Return the [X, Y] coordinate for the center point of the cell that contains the specified text.  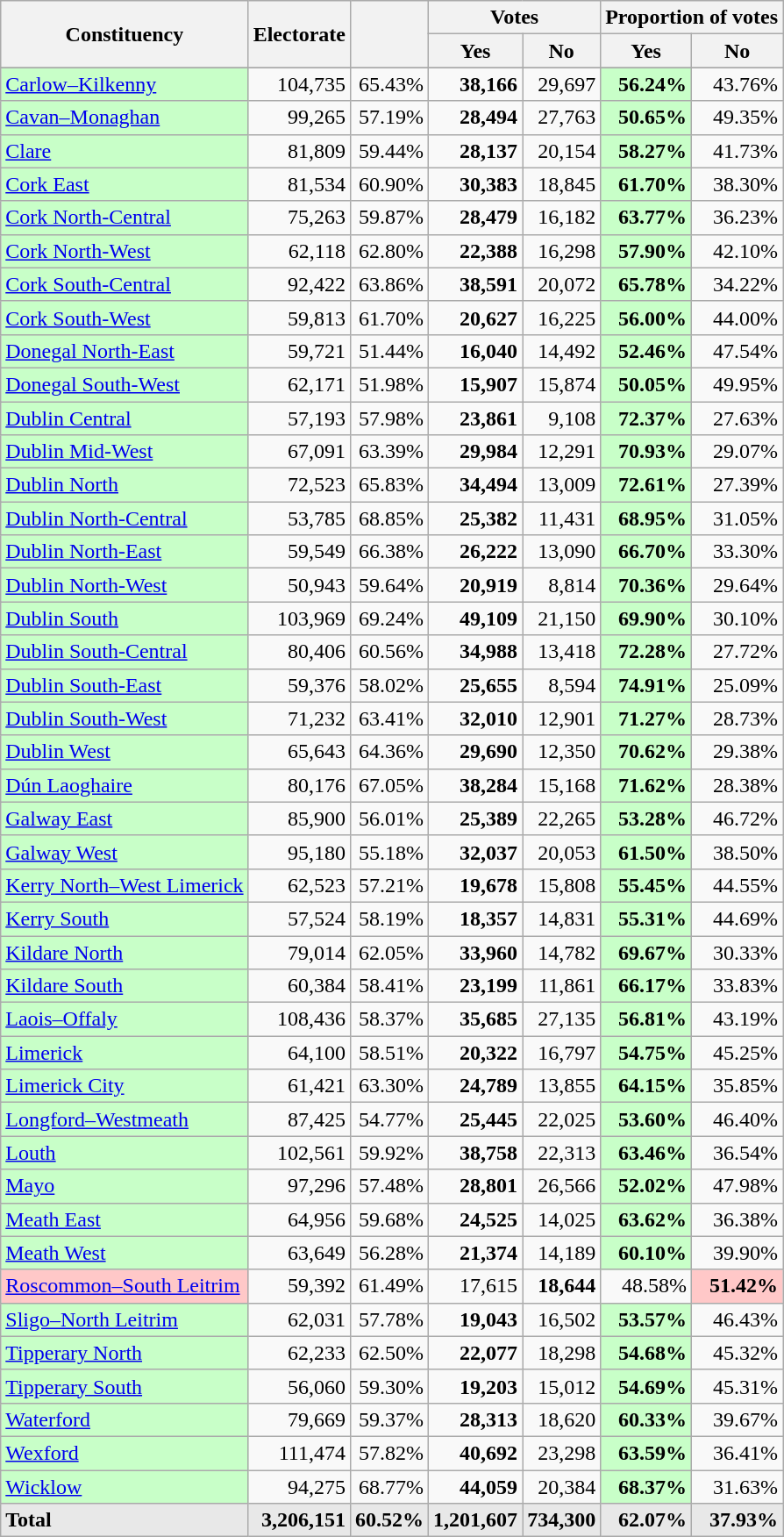
20,322 [475, 1053]
40,692 [475, 1453]
Galway West [125, 852]
Meath West [125, 1253]
60.10% [646, 1253]
87,425 [299, 1119]
31.05% [738, 518]
59.87% [389, 218]
20,072 [561, 284]
11,431 [561, 518]
72.28% [646, 652]
22,077 [475, 1353]
56,060 [299, 1386]
59.30% [389, 1386]
59.44% [389, 151]
53.60% [646, 1119]
44.00% [738, 318]
45.31% [738, 1386]
14,492 [561, 351]
58.19% [389, 919]
8,594 [561, 685]
Dublin Central [125, 418]
47.98% [738, 1186]
Dublin South-East [125, 685]
28,494 [475, 118]
43.76% [738, 84]
67.05% [389, 785]
64,956 [299, 1219]
28,801 [475, 1186]
22,265 [561, 819]
27,135 [561, 1019]
57.90% [646, 251]
13,090 [561, 552]
44,059 [475, 1487]
71.62% [646, 785]
15,168 [561, 785]
Dublin North-Central [125, 518]
46.40% [738, 1119]
36.41% [738, 1453]
Kildare South [125, 986]
29,697 [561, 84]
27.63% [738, 418]
62,171 [299, 384]
75,263 [299, 218]
59.64% [389, 585]
28.38% [738, 785]
62,031 [299, 1319]
70.36% [646, 585]
Sligo–North Leitrim [125, 1319]
68.37% [646, 1487]
57.82% [389, 1453]
Cork South-Central [125, 284]
61.49% [389, 1286]
61.50% [646, 852]
65.43% [389, 84]
Galway East [125, 819]
Roscommon–South Leitrim [125, 1286]
58.41% [389, 986]
95,180 [299, 852]
Cork South-West [125, 318]
12,350 [561, 752]
62.07% [646, 1520]
25,445 [475, 1119]
62.05% [389, 952]
Wexford [125, 1453]
18,357 [475, 919]
79,669 [299, 1419]
23,298 [561, 1453]
29.38% [738, 752]
34,494 [475, 485]
56.81% [646, 1019]
30,383 [475, 184]
66.70% [646, 552]
58.51% [389, 1053]
81,534 [299, 184]
50,943 [299, 585]
14,782 [561, 952]
Meath East [125, 1219]
32,037 [475, 852]
92,422 [299, 284]
70.62% [646, 752]
80,176 [299, 785]
51.44% [389, 351]
64.36% [389, 752]
81,809 [299, 151]
28.73% [738, 718]
3,206,151 [299, 1520]
17,615 [475, 1286]
63.41% [389, 718]
62.50% [389, 1353]
25,389 [475, 819]
16,797 [561, 1053]
38.30% [738, 184]
56.24% [646, 84]
59.37% [389, 1419]
22,313 [561, 1153]
72.37% [646, 418]
71,232 [299, 718]
39.90% [738, 1253]
63.59% [646, 1453]
20,053 [561, 852]
13,009 [561, 485]
Tipperary North [125, 1353]
15,012 [561, 1386]
60.52% [389, 1520]
49.35% [738, 118]
34,988 [475, 652]
80,406 [299, 652]
38,758 [475, 1153]
68.77% [389, 1487]
Dún Laoghaire [125, 785]
57,193 [299, 418]
66.38% [389, 552]
21,150 [561, 618]
44.69% [738, 919]
Cork North-Central [125, 218]
Dublin Mid-West [125, 452]
22,025 [561, 1119]
102,561 [299, 1153]
59,721 [299, 351]
20,384 [561, 1487]
28,313 [475, 1419]
63.62% [646, 1219]
18,298 [561, 1353]
29.07% [738, 452]
Constituency [125, 34]
13,418 [561, 652]
55.31% [646, 919]
18,620 [561, 1419]
Clare [125, 151]
Dublin South-Central [125, 652]
24,525 [475, 1219]
11,861 [561, 986]
58.02% [389, 685]
19,203 [475, 1386]
Dublin North-West [125, 585]
23,199 [475, 986]
16,182 [561, 218]
20,919 [475, 585]
Cavan–Monaghan [125, 118]
Limerick City [125, 1086]
Mayo [125, 1186]
Dublin South [125, 618]
64.15% [646, 1086]
27.72% [738, 652]
30.10% [738, 618]
43.19% [738, 1019]
97,296 [299, 1186]
59.92% [389, 1153]
38.50% [738, 852]
51.42% [738, 1286]
13,855 [561, 1086]
57,524 [299, 919]
56.28% [389, 1253]
54.69% [646, 1386]
15,907 [475, 384]
Electorate [299, 34]
16,225 [561, 318]
59.68% [389, 1219]
63.39% [389, 452]
49.95% [738, 384]
Dublin South-West [125, 718]
Votes [515, 18]
38,166 [475, 84]
39.67% [738, 1419]
99,265 [299, 118]
52.02% [646, 1186]
103,969 [299, 618]
Wicklow [125, 1487]
37.93% [738, 1520]
108,436 [299, 1019]
65.78% [646, 284]
16,040 [475, 351]
51.98% [389, 384]
20,154 [561, 151]
46.72% [738, 819]
59,392 [299, 1286]
Carlow–Kilkenny [125, 84]
16,298 [561, 251]
53.28% [646, 819]
54.77% [389, 1119]
57.21% [389, 885]
57.48% [389, 1186]
33.30% [738, 552]
60.33% [646, 1419]
Kerry South [125, 919]
15,874 [561, 384]
63.86% [389, 284]
50.05% [646, 384]
18,845 [561, 184]
38,284 [475, 785]
26,222 [475, 552]
Louth [125, 1153]
29.64% [738, 585]
28,137 [475, 151]
23,861 [475, 418]
12,291 [561, 452]
Donegal South-West [125, 384]
30.33% [738, 952]
22,388 [475, 251]
Proportion of votes [692, 18]
70.93% [646, 452]
34.22% [738, 284]
16,502 [561, 1319]
25.09% [738, 685]
19,043 [475, 1319]
59,549 [299, 552]
46.43% [738, 1319]
55.45% [646, 885]
54.68% [646, 1353]
62,523 [299, 885]
Dublin North-East [125, 552]
47.54% [738, 351]
36.38% [738, 1219]
14,025 [561, 1219]
Tipperary South [125, 1386]
52.46% [646, 351]
58.37% [389, 1019]
33,960 [475, 952]
14,831 [561, 919]
63,649 [299, 1253]
63.30% [389, 1086]
72.61% [646, 485]
94,275 [299, 1487]
19,678 [475, 885]
57.19% [389, 118]
72,523 [299, 485]
56.01% [389, 819]
60.56% [389, 652]
42.10% [738, 251]
48.58% [646, 1286]
35.85% [738, 1086]
Waterford [125, 1419]
53.57% [646, 1319]
20,627 [475, 318]
64,100 [299, 1053]
36.23% [738, 218]
29,690 [475, 752]
69.90% [646, 618]
57.78% [389, 1319]
31.63% [738, 1487]
53,785 [299, 518]
59,813 [299, 318]
56.00% [646, 318]
41.73% [738, 151]
69.67% [646, 952]
27.39% [738, 485]
50.65% [646, 118]
Dublin North [125, 485]
1,201,607 [475, 1520]
58.27% [646, 151]
27,763 [561, 118]
25,655 [475, 685]
Limerick [125, 1053]
62,118 [299, 251]
36.54% [738, 1153]
45.25% [738, 1053]
57.98% [389, 418]
62,233 [299, 1353]
Laois–Offaly [125, 1019]
29,984 [475, 452]
38,591 [475, 284]
67,091 [299, 452]
Total [125, 1520]
33.83% [738, 986]
Donegal North-East [125, 351]
24,789 [475, 1086]
35,685 [475, 1019]
9,108 [561, 418]
12,901 [561, 718]
104,735 [299, 84]
71.27% [646, 718]
69.24% [389, 618]
65,643 [299, 752]
Longford–Westmeath [125, 1119]
25,382 [475, 518]
59,376 [299, 685]
85,900 [299, 819]
60,384 [299, 986]
28,479 [475, 218]
68.85% [389, 518]
21,374 [475, 1253]
Kerry North–West Limerick [125, 885]
63.46% [646, 1153]
49,109 [475, 618]
45.32% [738, 1353]
79,014 [299, 952]
60.90% [389, 184]
111,474 [299, 1453]
44.55% [738, 885]
14,189 [561, 1253]
68.95% [646, 518]
32,010 [475, 718]
15,808 [561, 885]
62.80% [389, 251]
74.91% [646, 685]
65.83% [389, 485]
18,644 [561, 1286]
26,566 [561, 1186]
54.75% [646, 1053]
Dublin West [125, 752]
734,300 [561, 1520]
Cork East [125, 184]
8,814 [561, 585]
61,421 [299, 1086]
66.17% [646, 986]
55.18% [389, 852]
Kildare North [125, 952]
63.77% [646, 218]
Cork North-West [125, 251]
